Return [X, Y] of the center of cell containing provided text 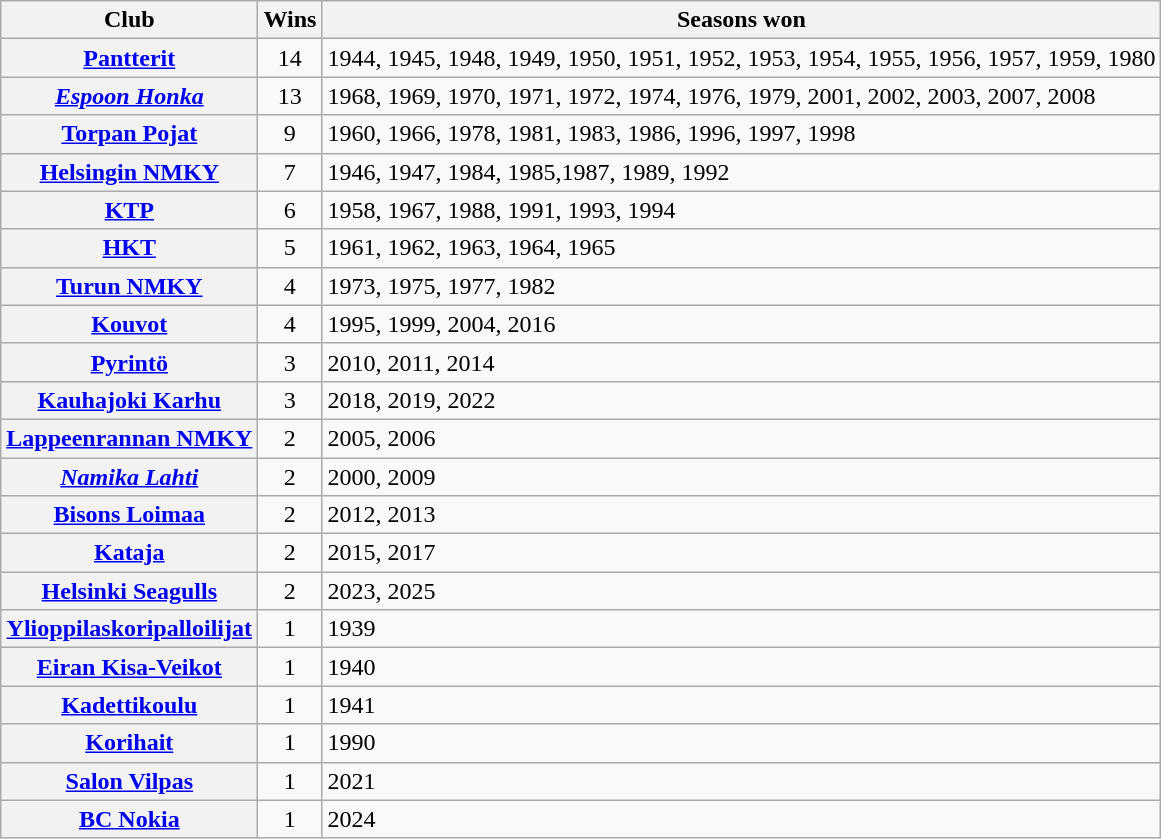
1968, 1969, 1970, 1971, 1972, 1974, 1976, 1979, 2001, 2002, 2003, 2007, 2008 [742, 96]
1958, 1967, 1988, 1991, 1993, 1994 [742, 210]
Bisons Loimaa [130, 515]
13 [290, 96]
2021 [742, 781]
Kataja [130, 553]
2010, 2011, 2014 [742, 362]
14 [290, 58]
1961, 1962, 1963, 1964, 1965 [742, 248]
Club [130, 20]
Helsingin NMKY [130, 172]
Pyrintö [130, 362]
1939 [742, 629]
Salon Vilpas [130, 781]
Helsinki Seagulls [130, 591]
2023, 2025 [742, 591]
1990 [742, 743]
7 [290, 172]
Pantterit [130, 58]
9 [290, 134]
HKT [130, 248]
Seasons won [742, 20]
2018, 2019, 2022 [742, 400]
Espoon Honka [130, 96]
Ylioppilaskoripalloilijat [130, 629]
2012, 2013 [742, 515]
BC Nokia [130, 819]
5 [290, 248]
Kadettikoulu [130, 705]
Wins [290, 20]
1960, 1966, 1978, 1981, 1983, 1986, 1996, 1997, 1998 [742, 134]
1946, 1947, 1984, 1985,1987, 1989, 1992 [742, 172]
2005, 2006 [742, 438]
Namika Lahti [130, 477]
2000, 2009 [742, 477]
Torpan Pojat [130, 134]
2015, 2017 [742, 553]
Turun NMKY [130, 286]
2024 [742, 819]
Korihait [130, 743]
Eiran Kisa-Veikot [130, 667]
1941 [742, 705]
1944, 1945, 1948, 1949, 1950, 1951, 1952, 1953, 1954, 1955, 1956, 1957, 1959, 1980 [742, 58]
Kouvot [130, 324]
1995, 1999, 2004, 2016 [742, 324]
1940 [742, 667]
Kauhajoki Karhu [130, 400]
KTP [130, 210]
Lappeenrannan NMKY [130, 438]
6 [290, 210]
1973, 1975, 1977, 1982 [742, 286]
